Search for the cell housing the specified text and yield its [x, y] center coordinate. 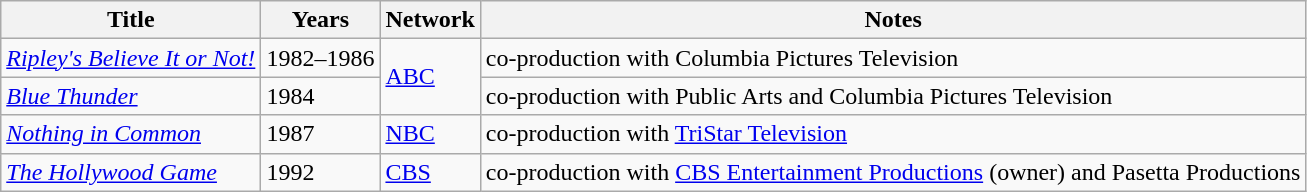
co-production with TriStar Television [893, 134]
Years [320, 20]
ABC [430, 77]
CBS [430, 172]
co-production with Public Arts and Columbia Pictures Television [893, 96]
1982–1986 [320, 58]
1987 [320, 134]
Blue Thunder [131, 96]
NBC [430, 134]
Nothing in Common [131, 134]
co-production with Columbia Pictures Television [893, 58]
Ripley's Believe It or Not! [131, 58]
co-production with CBS Entertainment Productions (owner) and Pasetta Productions [893, 172]
Notes [893, 20]
1984 [320, 96]
The Hollywood Game [131, 172]
1992 [320, 172]
Title [131, 20]
Network [430, 20]
